Detect which cell encompasses the target text, then output its (x, y) center coordinate. 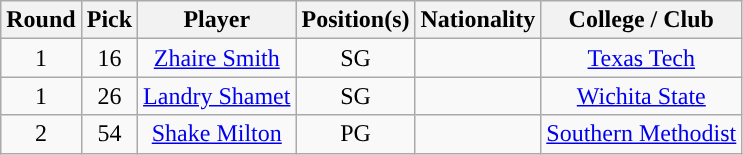
College / Club (642, 20)
Position(s) (356, 20)
16 (109, 58)
Pick (109, 20)
Texas Tech (642, 58)
PG (356, 134)
26 (109, 96)
Nationality (478, 20)
Zhaire Smith (217, 58)
Round (41, 20)
54 (109, 134)
2 (41, 134)
Player (217, 20)
Landry Shamet (217, 96)
Southern Methodist (642, 134)
Wichita State (642, 96)
Shake Milton (217, 134)
